From the cell containing the given text, extract its center point as [x, y] coordinate. 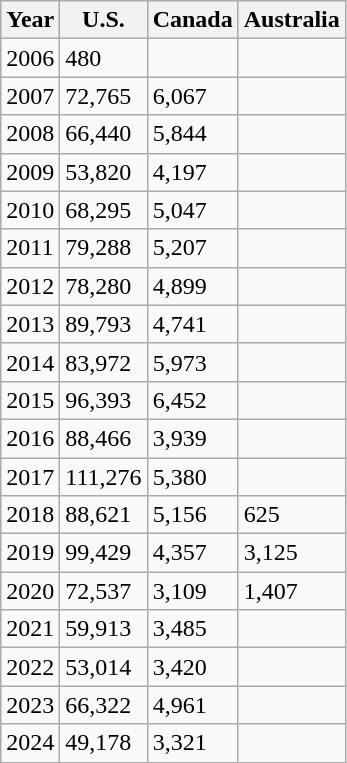
53,820 [104, 172]
4,197 [192, 172]
78,280 [104, 286]
2008 [30, 134]
5,380 [192, 477]
5,844 [192, 134]
U.S. [104, 20]
49,178 [104, 743]
72,765 [104, 96]
83,972 [104, 362]
6,452 [192, 400]
96,393 [104, 400]
4,741 [192, 324]
3,125 [292, 553]
3,485 [192, 629]
2006 [30, 58]
6,067 [192, 96]
79,288 [104, 248]
4,357 [192, 553]
89,793 [104, 324]
480 [104, 58]
5,207 [192, 248]
3,939 [192, 438]
3,109 [192, 591]
4,961 [192, 705]
2010 [30, 210]
2016 [30, 438]
5,156 [192, 515]
66,440 [104, 134]
Australia [292, 20]
2013 [30, 324]
2019 [30, 553]
88,466 [104, 438]
5,973 [192, 362]
2012 [30, 286]
3,420 [192, 667]
88,621 [104, 515]
2021 [30, 629]
2007 [30, 96]
2023 [30, 705]
2015 [30, 400]
2022 [30, 667]
5,047 [192, 210]
4,899 [192, 286]
2024 [30, 743]
72,537 [104, 591]
111,276 [104, 477]
68,295 [104, 210]
59,913 [104, 629]
Year [30, 20]
53,014 [104, 667]
2018 [30, 515]
66,322 [104, 705]
99,429 [104, 553]
2014 [30, 362]
2020 [30, 591]
2017 [30, 477]
Canada [192, 20]
1,407 [292, 591]
2009 [30, 172]
3,321 [192, 743]
625 [292, 515]
2011 [30, 248]
